Identify which cell holds the provided text, then report its (X, Y) central coordinate. 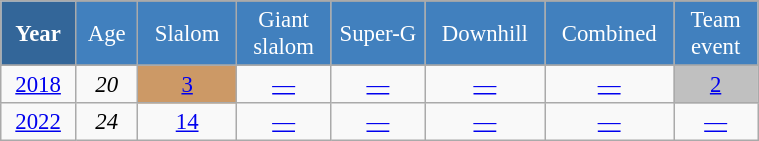
2 (716, 85)
20 (106, 85)
3 (187, 85)
Slalom (187, 34)
Downhill (485, 34)
Age (106, 34)
Super-G (378, 34)
14 (187, 122)
Year (38, 34)
2018 (38, 85)
2022 (38, 122)
Combined (610, 34)
Giantslalom (284, 34)
Team event (716, 34)
24 (106, 122)
